Find where the given text appears and provide that cell's center as [X, Y] coordinate. 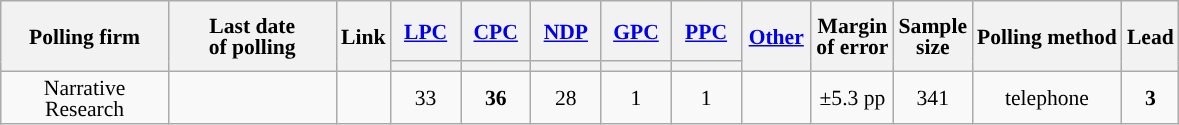
PPC [706, 31]
LPC [426, 31]
NDP [566, 31]
36 [496, 97]
28 [566, 97]
Samplesize [933, 36]
CPC [496, 31]
341 [933, 97]
3 [1150, 97]
±5.3 pp [852, 97]
Other [776, 36]
Lead [1150, 36]
Polling method [1047, 36]
33 [426, 97]
Narrative Research [85, 97]
Marginof error [852, 36]
Link [364, 36]
GPC [636, 31]
Last dateof polling [252, 36]
Polling firm [85, 36]
telephone [1047, 97]
